Detect which cell encompasses the target text, then output its [x, y] center coordinate. 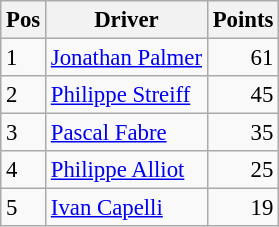
Driver [127, 20]
Pascal Fabre [127, 133]
Philippe Streiff [127, 95]
Ivan Capelli [127, 208]
61 [242, 58]
Pos [24, 20]
35 [242, 133]
45 [242, 95]
Points [242, 20]
1 [24, 58]
2 [24, 95]
19 [242, 208]
3 [24, 133]
Jonathan Palmer [127, 58]
25 [242, 170]
5 [24, 208]
Philippe Alliot [127, 170]
4 [24, 170]
